Return the [X, Y] coordinate for the center point of the cell that contains the specified text.  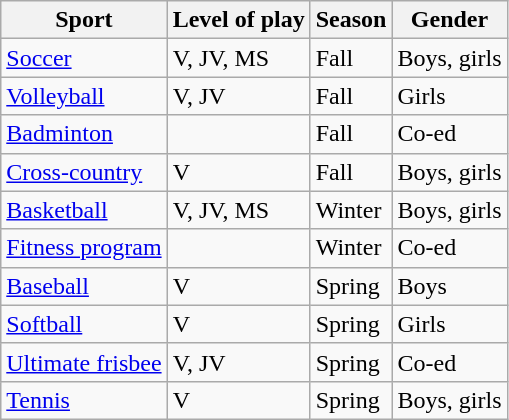
Level of play [238, 20]
Tennis [84, 400]
Gender [450, 20]
Sport [84, 20]
Ultimate frisbee [84, 362]
Volleyball [84, 96]
Soccer [84, 58]
Fitness program [84, 248]
Basketball [84, 210]
Boys [450, 286]
Baseball [84, 286]
Softball [84, 324]
Cross-country [84, 172]
Season [351, 20]
Badminton [84, 134]
